Return (x, y) of the center of cell containing provided text 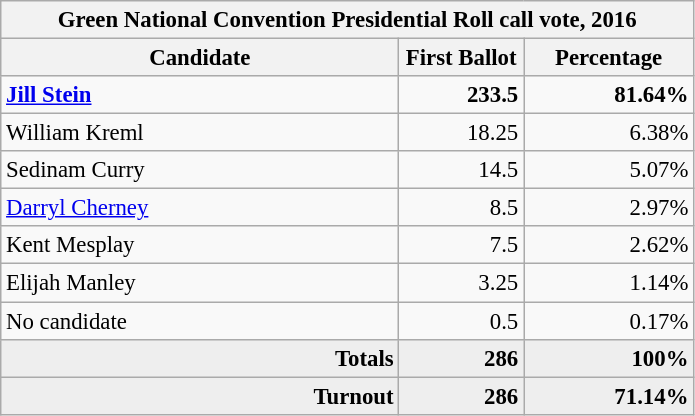
William Kreml (200, 133)
5.07% (609, 170)
First Ballot (462, 58)
81.64% (609, 95)
Jill Stein (200, 95)
Totals (200, 358)
No candidate (200, 321)
233.5 (462, 95)
Elijah Manley (200, 283)
0.5 (462, 321)
2.97% (609, 208)
Candidate (200, 58)
Percentage (609, 58)
7.5 (462, 245)
6.38% (609, 133)
0.17% (609, 321)
Turnout (200, 396)
18.25 (462, 133)
Green National Convention Presidential Roll call vote, 2016 (348, 20)
14.5 (462, 170)
71.14% (609, 396)
Sedinam Curry (200, 170)
8.5 (462, 208)
Darryl Cherney (200, 208)
2.62% (609, 245)
Kent Mesplay (200, 245)
3.25 (462, 283)
1.14% (609, 283)
100% (609, 358)
